Capture the cell that displays the provided text and extract its (x, y) central coordinate. 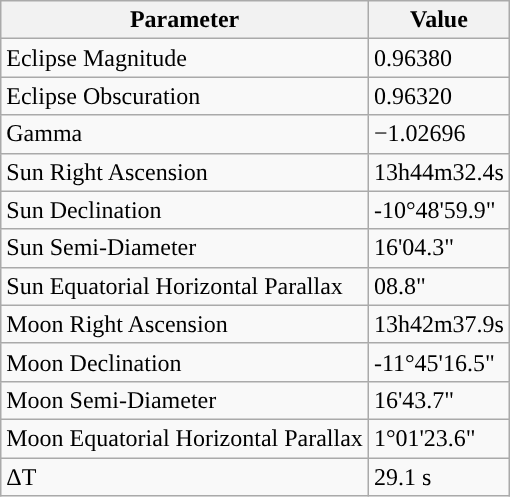
16'43.7" (438, 400)
Sun Semi-Diameter (185, 248)
0.96380 (438, 58)
13h42m37.9s (438, 324)
Sun Right Ascension (185, 172)
ΔT (185, 477)
0.96320 (438, 96)
Moon Semi-Diameter (185, 400)
29.1 s (438, 477)
Eclipse Magnitude (185, 58)
-11°45'16.5" (438, 362)
Moon Declination (185, 362)
−1.02696 (438, 134)
16'04.3" (438, 248)
Gamma (185, 134)
Moon Right Ascension (185, 324)
13h44m32.4s (438, 172)
1°01'23.6" (438, 438)
Parameter (185, 20)
-10°48'59.9" (438, 210)
08.8" (438, 286)
Eclipse Obscuration (185, 96)
Sun Equatorial Horizontal Parallax (185, 286)
Value (438, 20)
Moon Equatorial Horizontal Parallax (185, 438)
Sun Declination (185, 210)
